Locate the cell with the specified text and output its [x, y] center coordinate. 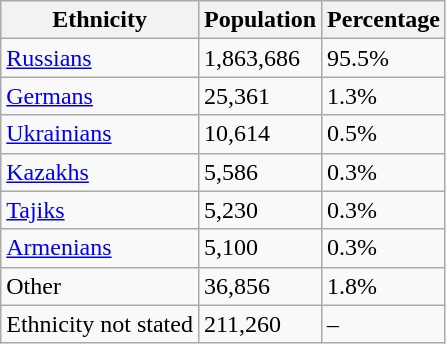
Other [100, 286]
Ukrainians [100, 134]
Germans [100, 96]
25,361 [260, 96]
5,230 [260, 210]
Russians [100, 58]
Ethnicity not stated [100, 324]
5,100 [260, 248]
211,260 [260, 324]
Armenians [100, 248]
0.5% [384, 134]
1.3% [384, 96]
5,586 [260, 172]
36,856 [260, 286]
Kazakhs [100, 172]
Ethnicity [100, 20]
10,614 [260, 134]
1.8% [384, 286]
1,863,686 [260, 58]
– [384, 324]
95.5% [384, 58]
Population [260, 20]
Tajiks [100, 210]
Percentage [384, 20]
